Extract the (X, Y) coordinate from the center of the cell holding the provided text.  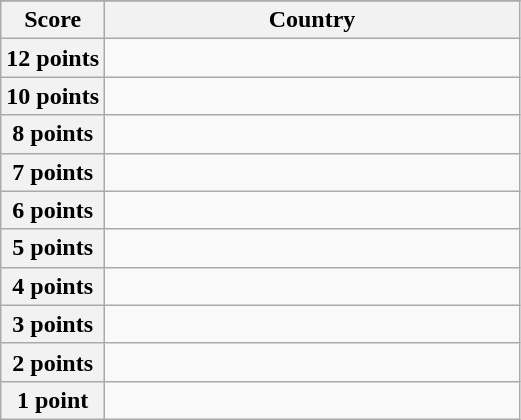
5 points (53, 248)
4 points (53, 286)
Score (53, 20)
1 point (53, 400)
10 points (53, 96)
12 points (53, 58)
3 points (53, 324)
7 points (53, 172)
Country (312, 20)
8 points (53, 134)
6 points (53, 210)
2 points (53, 362)
